Return (x, y) of the center of cell containing provided text 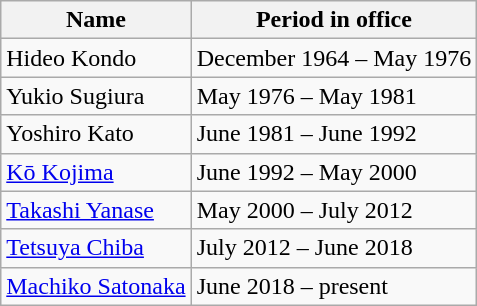
May 2000 – July 2012 (334, 210)
Tetsuya Chiba (96, 248)
June 1981 – June 1992 (334, 134)
Yoshiro Kato (96, 134)
Kō Kojima (96, 172)
Machiko Satonaka (96, 286)
Name (96, 20)
May 1976 – May 1981 (334, 96)
December 1964 – May 1976 (334, 58)
June 1992 – May 2000 (334, 172)
Takashi Yanase (96, 210)
Hideo Kondo (96, 58)
Period in office (334, 20)
Yukio Sugiura (96, 96)
June 2018 – present (334, 286)
July 2012 – June 2018 (334, 248)
